From the cell containing the given text, extract its center point as [X, Y] coordinate. 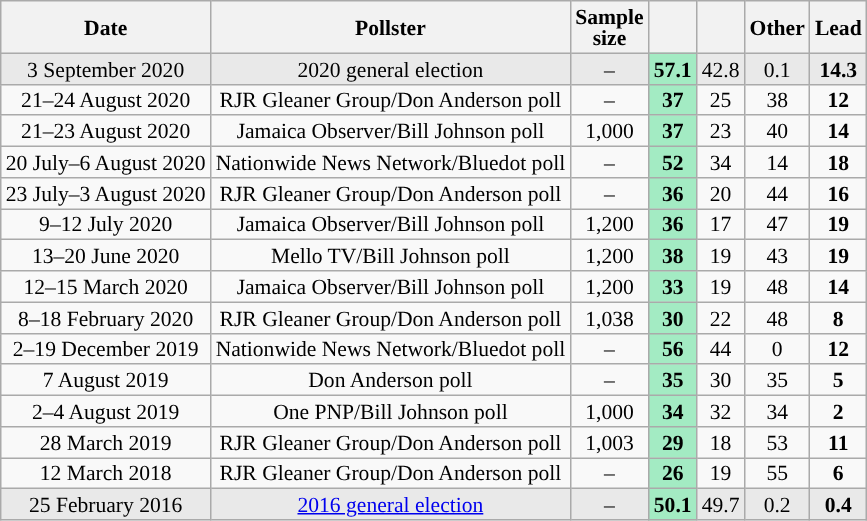
11 [838, 442]
6 [838, 474]
21–24 August 2020 [106, 100]
1,038 [609, 318]
5 [838, 380]
8 [838, 318]
42.8 [721, 68]
Other [778, 27]
Lead [838, 27]
20 July–6 August 2020 [106, 162]
0.2 [778, 504]
16 [838, 194]
Pollster [391, 27]
1,003 [609, 442]
2–4 August 2019 [106, 412]
25 February 2016 [106, 504]
17 [721, 224]
57.1 [673, 68]
28 March 2019 [106, 442]
29 [673, 442]
23 July–3 August 2020 [106, 194]
20 [721, 194]
13–20 June 2020 [106, 256]
21–23 August 2020 [106, 132]
One PNP/Bill Johnson poll [391, 412]
40 [778, 132]
Mello TV/Bill Johnson poll [391, 256]
Date [106, 27]
47 [778, 224]
49.7 [721, 504]
23 [721, 132]
25 [721, 100]
Samplesize [609, 27]
14.3 [838, 68]
56 [673, 348]
2020 general election [391, 68]
7 August 2019 [106, 380]
53 [778, 442]
12 March 2018 [106, 474]
9–12 July 2020 [106, 224]
Don Anderson poll [391, 380]
55 [778, 474]
12–15 March 2020 [106, 286]
33 [673, 286]
52 [673, 162]
0.1 [778, 68]
22 [721, 318]
2–19 December 2019 [106, 348]
50.1 [673, 504]
0 [778, 348]
43 [778, 256]
0.4 [838, 504]
8–18 February 2020 [106, 318]
26 [673, 474]
3 September 2020 [106, 68]
32 [721, 412]
2 [838, 412]
2016 general election [391, 504]
